Return [X, Y] of the center of cell containing provided text 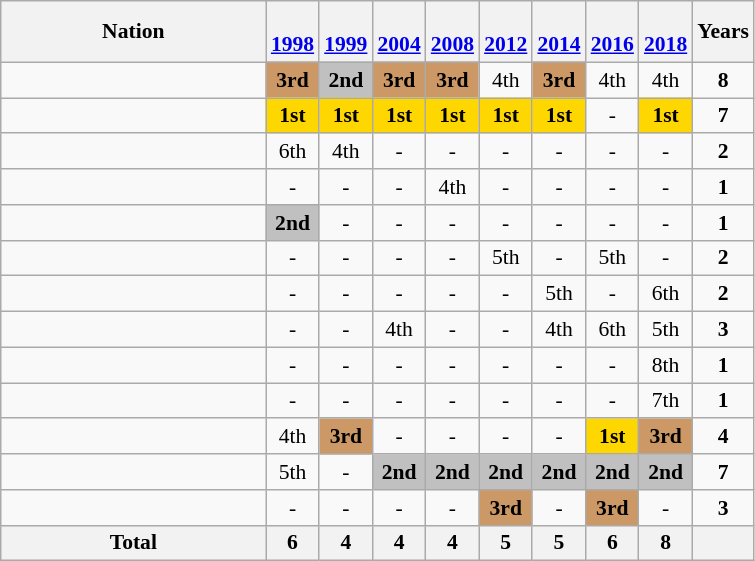
2018 [666, 32]
Total [134, 543]
7th [666, 401]
2016 [612, 32]
8th [666, 365]
1998 [292, 32]
Years [723, 32]
2004 [398, 32]
Nation [134, 32]
2008 [452, 32]
1999 [346, 32]
2014 [558, 32]
2012 [506, 32]
